Locate the cell with the specified text and output its [x, y] center coordinate. 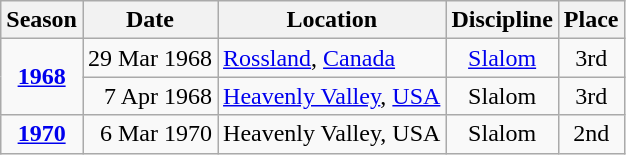
Rossland, Canada [332, 58]
Discipline [502, 20]
2nd [591, 134]
6 Mar 1970 [150, 134]
Season [42, 20]
1968 [42, 77]
29 Mar 1968 [150, 58]
Date [150, 20]
7 Apr 1968 [150, 96]
Place [591, 20]
1970 [42, 134]
Location [332, 20]
